Provide the (X, Y) coordinate of the cell's center where the given text is located.  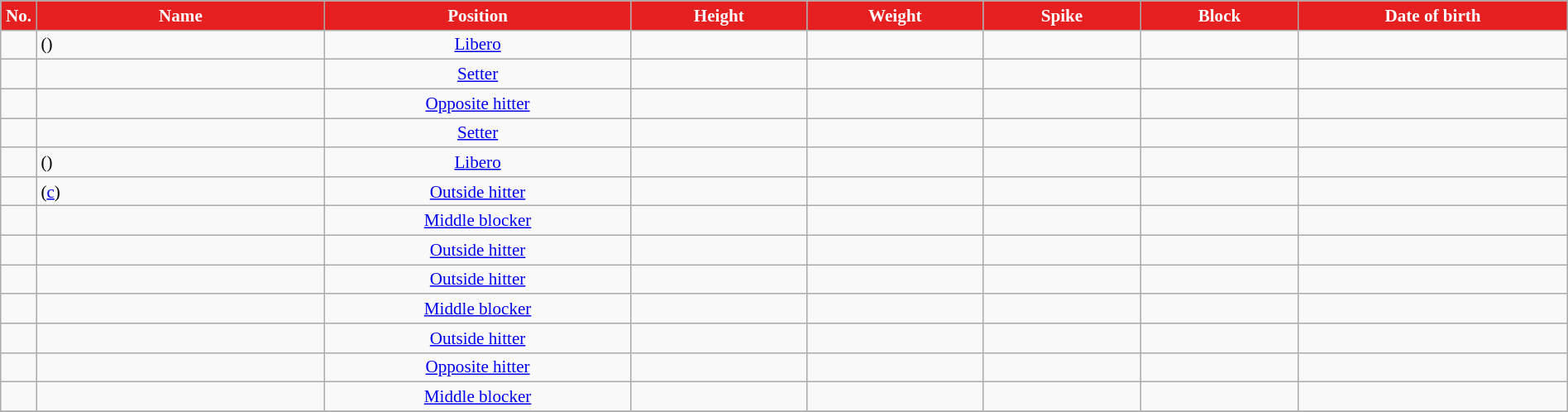
Date of birth (1433, 15)
Name (180, 15)
Spike (1062, 15)
Block (1219, 15)
Weight (895, 15)
(c) (180, 190)
No. (19, 15)
Position (477, 15)
Height (719, 15)
